Return (x, y) of the center of cell containing provided text 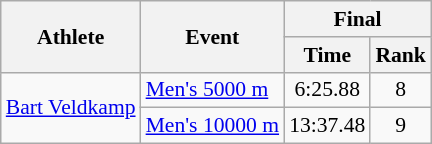
Bart Veldkamp (71, 108)
6:25.88 (327, 90)
Rank (400, 55)
Event (213, 36)
13:37.48 (327, 126)
Time (327, 55)
9 (400, 126)
8 (400, 90)
Athlete (71, 36)
Men's 10000 m (213, 126)
Men's 5000 m (213, 90)
Final (358, 19)
